Detect which cell encompasses the target text, then output its (x, y) center coordinate. 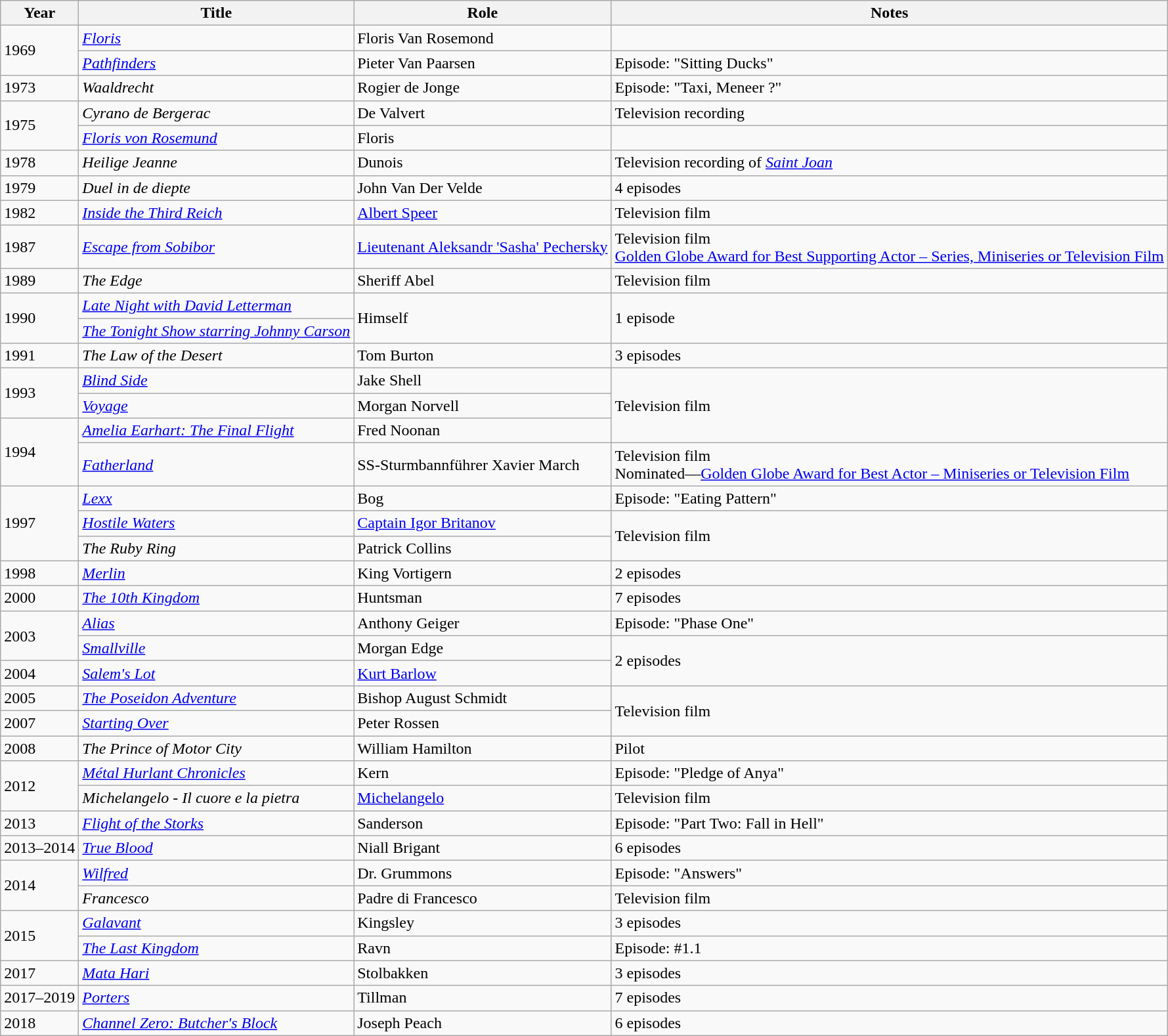
John Van Der Velde (483, 188)
Huntsman (483, 598)
Lieutenant Aleksandr 'Sasha' Pechersky (483, 247)
1979 (39, 188)
1969 (39, 51)
Channel Zero: Butcher's Block (217, 1023)
The Last Kingdom (217, 948)
Kingsley (483, 923)
The Ruby Ring (217, 548)
Floris Van Rosemond (483, 38)
The 10th Kingdom (217, 598)
2017–2019 (39, 998)
2015 (39, 936)
Late Night with David Letterman (217, 305)
The Edge (217, 280)
Flight of the Storks (217, 823)
Porters (217, 998)
Episode: "Sitting Ducks" (889, 63)
Episode: #1.1 (889, 948)
Mata Hari (217, 973)
1978 (39, 163)
The Law of the Desert (217, 356)
Kurt Barlow (483, 673)
Fatherland (217, 465)
Television filmNominated—Golden Globe Award for Best Actor – Miniseries or Television Film (889, 465)
Episode: "Answers" (889, 873)
Notes (889, 13)
Rogier de Jonge (483, 88)
Fred Noonan (483, 431)
4 episodes (889, 188)
Alias (217, 623)
Year (39, 13)
1973 (39, 88)
Role (483, 13)
Voyage (217, 406)
Michelangelo - Il cuore e la pietra (217, 798)
SS-Sturmbannführer Xavier March (483, 465)
1997 (39, 523)
Blind Side (217, 381)
Merlin (217, 573)
William Hamilton (483, 748)
Smallville (217, 648)
De Valvert (483, 113)
Duel in de diepte (217, 188)
Pilot (889, 748)
Peter Rossen (483, 723)
1998 (39, 573)
1990 (39, 318)
1 episode (889, 318)
Episode: "Taxi, Meneer ?" (889, 88)
Morgan Norvell (483, 406)
Padre di Francesco (483, 898)
Albert Speer (483, 213)
The Poseidon Adventure (217, 698)
1982 (39, 213)
The Tonight Show starring Johnny Carson (217, 330)
Bog (483, 498)
Stolbakken (483, 973)
Bishop August Schmidt (483, 698)
Francesco (217, 898)
King Vortigern (483, 573)
Amelia Earhart: The Final Flight (217, 431)
Episode: "Part Two: Fall in Hell" (889, 823)
Ravn (483, 948)
Starting Over (217, 723)
Television filmGolden Globe Award for Best Supporting Actor – Series, Miniseries or Television Film (889, 247)
1989 (39, 280)
Jake Shell (483, 381)
1993 (39, 393)
Inside the Third Reich (217, 213)
Morgan Edge (483, 648)
Captain Igor Britanov (483, 523)
1987 (39, 247)
2007 (39, 723)
Sanderson (483, 823)
Sheriff Abel (483, 280)
2012 (39, 786)
Joseph Peach (483, 1023)
2008 (39, 748)
True Blood (217, 848)
Galavant (217, 923)
Salem's Lot (217, 673)
Television recording (889, 113)
Television recording of Saint Joan (889, 163)
Tillman (483, 998)
Episode: "Phase One" (889, 623)
Hostile Waters (217, 523)
2004 (39, 673)
Escape from Sobibor (217, 247)
1994 (39, 452)
Episode: "Pledge of Anya" (889, 773)
Métal Hurlant Chronicles (217, 773)
Episode: "Eating Pattern" (889, 498)
Niall Brigant (483, 848)
Pathfinders (217, 63)
1991 (39, 356)
Waaldrecht (217, 88)
2014 (39, 886)
2013 (39, 823)
2003 (39, 636)
Heilige Jeanne (217, 163)
Cyrano de Bergerac (217, 113)
2005 (39, 698)
Himself (483, 318)
2013–2014 (39, 848)
Anthony Geiger (483, 623)
Dr. Grummons (483, 873)
Kern (483, 773)
Dunois (483, 163)
The Prince of Motor City (217, 748)
Lexx (217, 498)
Patrick Collins (483, 548)
1975 (39, 125)
2017 (39, 973)
Wilfred (217, 873)
Michelangelo (483, 798)
2018 (39, 1023)
Tom Burton (483, 356)
2000 (39, 598)
Title (217, 13)
Pieter Van Paarsen (483, 63)
Floris von Rosemund (217, 138)
